Return the [X, Y] coordinate for the center point of the cell that contains the specified text.  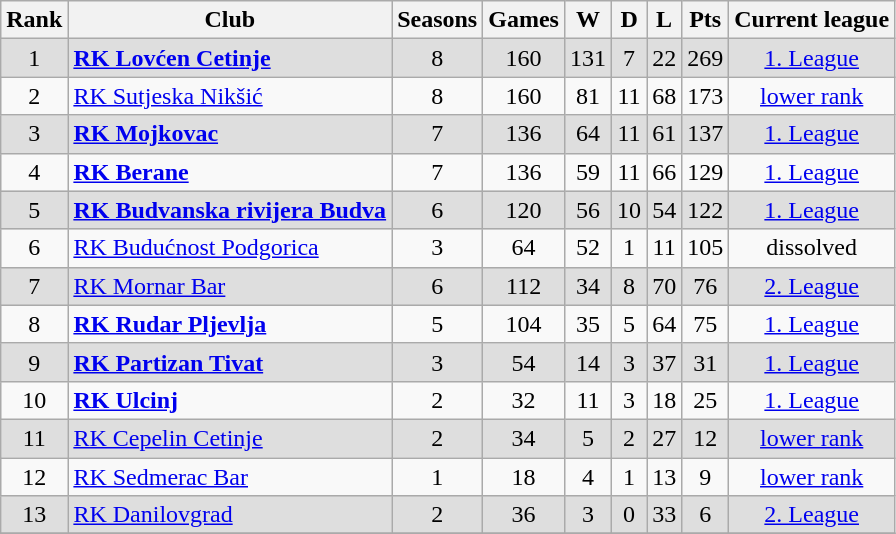
Club [230, 20]
dissolved [812, 248]
RK Lovćen Cetinje [230, 58]
RK Rudar Pljevlja [230, 324]
Seasons [438, 20]
D [630, 20]
52 [588, 248]
81 [588, 96]
RK Sutjeska Nikšić [230, 96]
RK Sedmerac Bar [230, 477]
RK Mornar Bar [230, 286]
120 [524, 210]
Pts [706, 20]
36 [524, 515]
0 [630, 515]
137 [706, 134]
61 [664, 134]
122 [706, 210]
Current league [812, 20]
31 [706, 362]
105 [706, 248]
131 [588, 58]
66 [664, 172]
L [664, 20]
70 [664, 286]
RK Budućnost Podgorica [230, 248]
75 [706, 324]
RK Danilovgrad [230, 515]
33 [664, 515]
76 [706, 286]
59 [588, 172]
RK Ulcinj [230, 400]
129 [706, 172]
RK Berane [230, 172]
104 [524, 324]
Rank [34, 20]
RK Mojkovac [230, 134]
RK Partizan Tivat [230, 362]
269 [706, 58]
56 [588, 210]
W [588, 20]
173 [706, 96]
37 [664, 362]
RK Cepelin Cetinje [230, 438]
14 [588, 362]
RK Budvanska rivijera Budva [230, 210]
27 [664, 438]
25 [706, 400]
Games [524, 20]
112 [524, 286]
68 [664, 96]
22 [664, 58]
35 [588, 324]
32 [524, 400]
